Return the (X, Y) coordinate for the center point of the cell that contains the specified text.  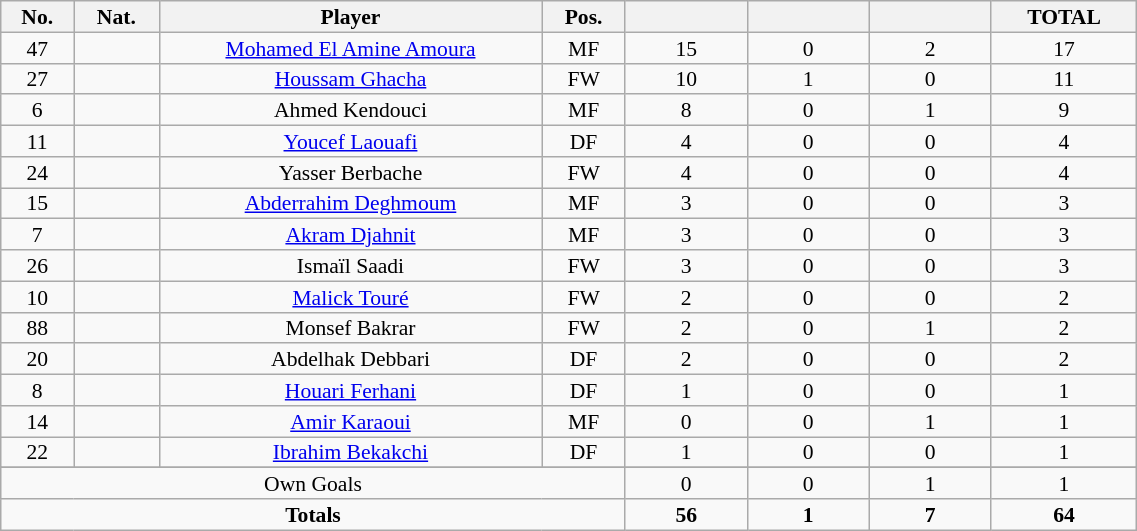
Youcef Laouafi (350, 142)
64 (1064, 514)
9 (1064, 110)
Malick Touré (350, 296)
Houari Ferhani (350, 390)
24 (38, 172)
Ismaïl Saadi (350, 266)
6 (38, 110)
Houssam Ghacha (350, 78)
No. (38, 16)
14 (38, 422)
Player (350, 16)
26 (38, 266)
Abderrahim Deghmoum (350, 204)
Nat. (116, 16)
17 (1064, 48)
Abdelhak Debbari (350, 360)
47 (38, 48)
Totals (313, 514)
Pos. (584, 16)
56 (686, 514)
20 (38, 360)
Ibrahim Bekakchi (350, 452)
Amir Karaoui (350, 422)
88 (38, 328)
27 (38, 78)
Ahmed Kendouci (350, 110)
Own Goals (313, 484)
Akram Djahnit (350, 234)
Yasser Berbache (350, 172)
22 (38, 452)
Monsef Bakrar (350, 328)
Mohamed El Amine Amoura (350, 48)
TOTAL (1064, 16)
